Find where the given text appears and provide that cell's center as (x, y) coordinate. 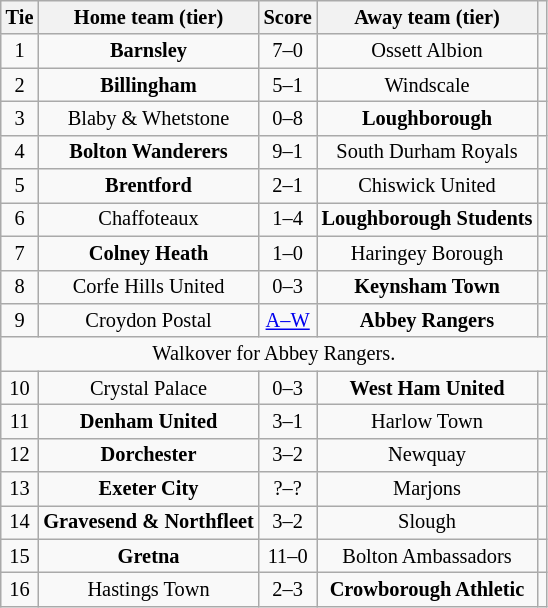
Colney Heath (148, 253)
16 (20, 589)
Haringey Borough (428, 253)
3 (20, 118)
Brentford (148, 186)
2–1 (288, 186)
5–1 (288, 85)
7 (20, 253)
Croydon Postal (148, 320)
Denham United (148, 421)
7–0 (288, 51)
15 (20, 556)
Chiswick United (428, 186)
Bolton Ambassadors (428, 556)
Slough (428, 522)
0–8 (288, 118)
12 (20, 455)
Barnsley (148, 51)
2 (20, 85)
Walkover for Abbey Rangers. (274, 354)
Home team (tier) (148, 17)
Tie (20, 17)
Chaffoteaux (148, 219)
Abbey Rangers (428, 320)
Dorchester (148, 455)
10 (20, 388)
Windscale (428, 85)
Gretna (148, 556)
?–? (288, 489)
Billingham (148, 85)
11–0 (288, 556)
1–0 (288, 253)
1 (20, 51)
8 (20, 287)
Gravesend & Northfleet (148, 522)
Crystal Palace (148, 388)
14 (20, 522)
South Durham Royals (428, 152)
4 (20, 152)
13 (20, 489)
Hastings Town (148, 589)
2–3 (288, 589)
Bolton Wanderers (148, 152)
11 (20, 421)
5 (20, 186)
3–1 (288, 421)
West Ham United (428, 388)
9–1 (288, 152)
Corfe Hills United (148, 287)
Marjons (428, 489)
Exeter City (148, 489)
Crowborough Athletic (428, 589)
Harlow Town (428, 421)
Loughborough (428, 118)
6 (20, 219)
Blaby & Whetstone (148, 118)
A–W (288, 320)
Score (288, 17)
Newquay (428, 455)
Loughborough Students (428, 219)
Ossett Albion (428, 51)
9 (20, 320)
Away team (tier) (428, 17)
Keynsham Town (428, 287)
1–4 (288, 219)
